Determine the [X, Y] coordinate at the center of the cell enclosing the given text.  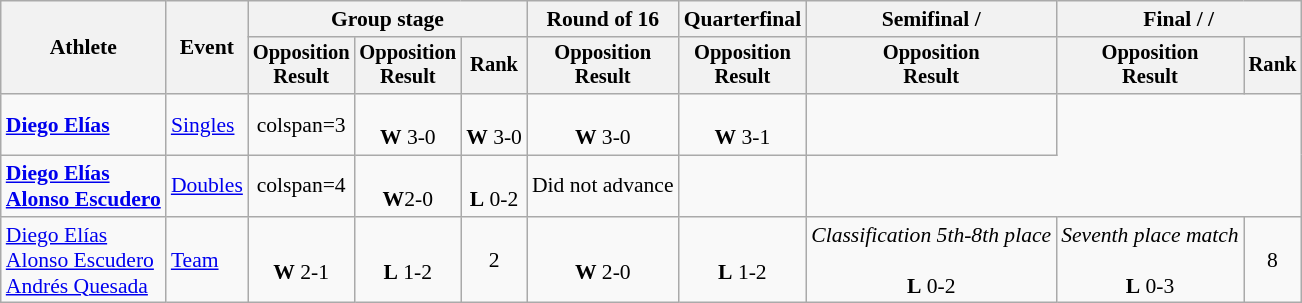
colspan=4 [302, 186]
Diego ElíasAlonso Escudero [84, 186]
L 0-2 [494, 186]
Event [207, 48]
Did not advance [603, 186]
Round of 16 [603, 19]
Doubles [207, 186]
W2-0 [408, 186]
Group stage [388, 19]
Semifinal / [931, 19]
W 3-1 [743, 124]
Singles [207, 124]
Athlete [84, 48]
Quarterfinal [743, 19]
Final / / [1178, 19]
colspan=3 [302, 124]
Diego Elías [84, 124]
